Identify which cell holds the provided text, then report its (X, Y) central coordinate. 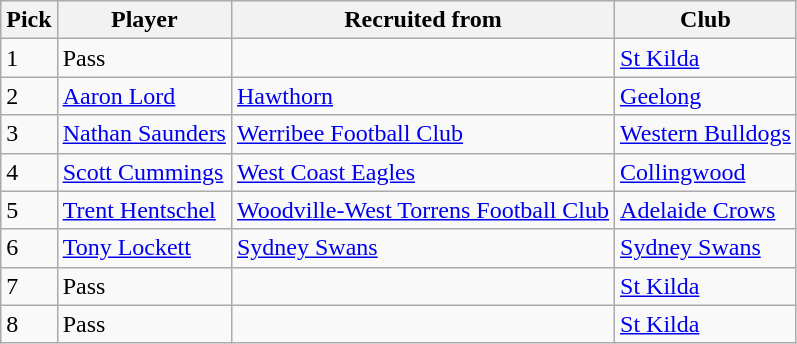
Adelaide Crows (706, 210)
Werribee Football Club (422, 134)
7 (29, 286)
8 (29, 324)
5 (29, 210)
1 (29, 58)
2 (29, 96)
Player (144, 20)
West Coast Eagles (422, 172)
Trent Hentschel (144, 210)
Club (706, 20)
Scott Cummings (144, 172)
4 (29, 172)
Tony Lockett (144, 248)
Collingwood (706, 172)
Geelong (706, 96)
Western Bulldogs (706, 134)
Woodville-West Torrens Football Club (422, 210)
Nathan Saunders (144, 134)
Hawthorn (422, 96)
Pick (29, 20)
Aaron Lord (144, 96)
6 (29, 248)
3 (29, 134)
Recruited from (422, 20)
